Return (x, y) of the center of cell containing provided text 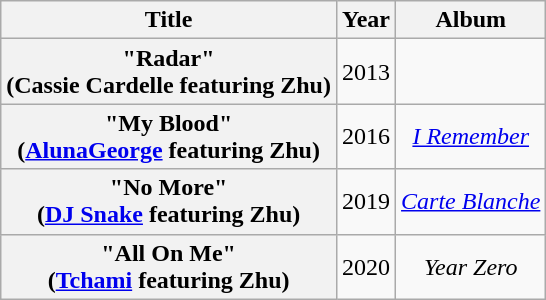
I Remember (471, 136)
2016 (366, 136)
Album (471, 20)
Year (366, 20)
"All On Me"(Tchami featuring Zhu) (169, 266)
Title (169, 20)
"Radar"(Cassie Cardelle featuring Zhu) (169, 72)
2019 (366, 202)
"No More"(DJ Snake featuring Zhu) (169, 202)
Carte Blanche (471, 202)
2013 (366, 72)
Year Zero (471, 266)
"My Blood"(AlunaGeorge featuring Zhu) (169, 136)
2020 (366, 266)
